Detect which cell encompasses the target text, then output its [X, Y] center coordinate. 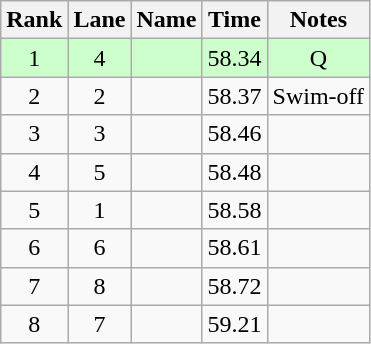
59.21 [234, 324]
Lane [100, 20]
58.58 [234, 210]
58.48 [234, 172]
Time [234, 20]
Rank [34, 20]
Swim-off [318, 96]
58.46 [234, 134]
Q [318, 58]
58.61 [234, 248]
Name [166, 20]
58.37 [234, 96]
58.72 [234, 286]
Notes [318, 20]
58.34 [234, 58]
